Identify which cell holds the provided text, then report its (x, y) central coordinate. 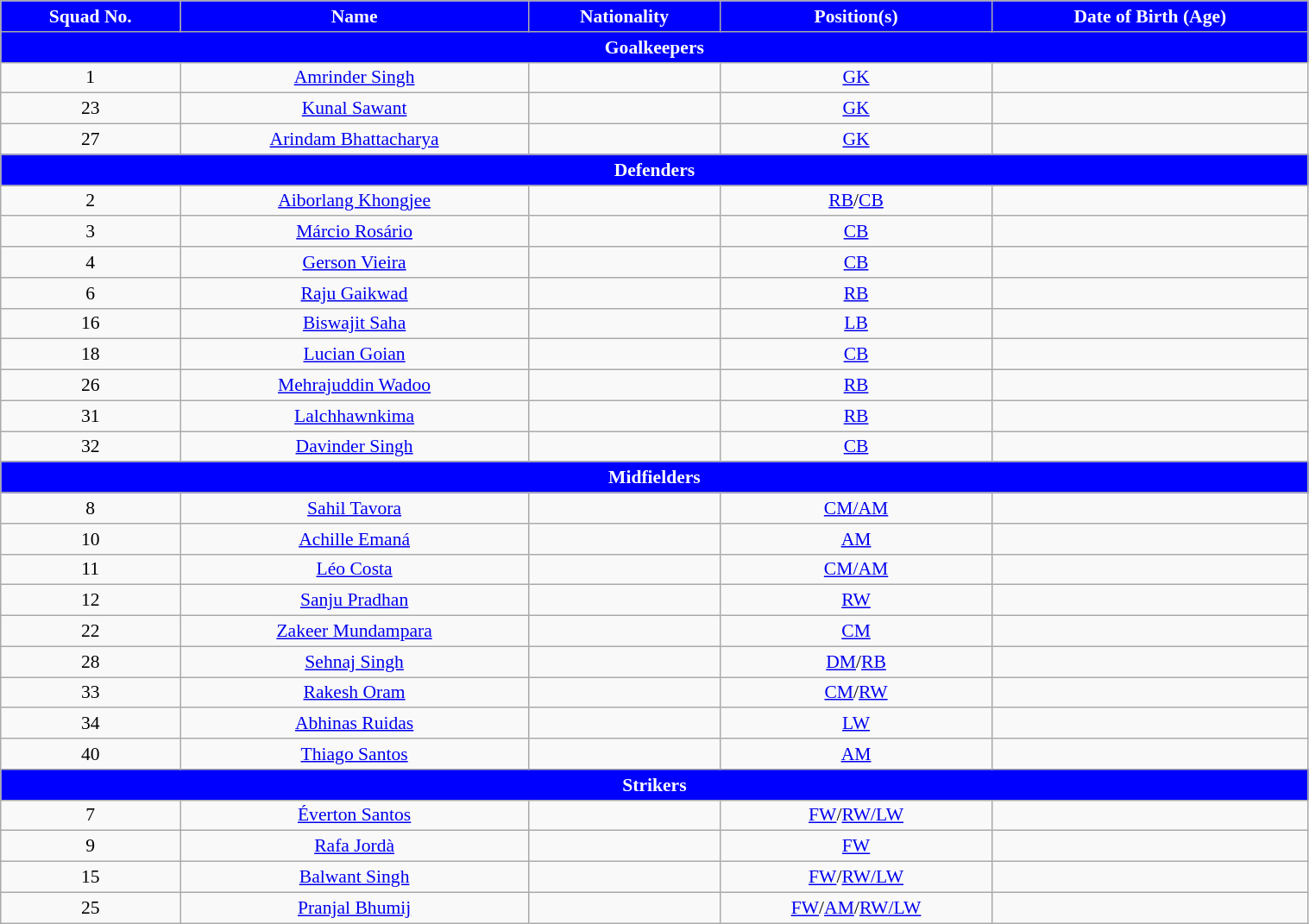
12 (91, 600)
Strikers (654, 785)
15 (91, 877)
DM/RB (856, 662)
23 (91, 109)
Pranjal Bhumij (355, 908)
Raju Gaikwad (355, 293)
LB (856, 324)
CM (856, 632)
Mehrajuddin Wadoo (355, 386)
Sehnaj Singh (355, 662)
Rafa Jordà (355, 846)
CM/RW (856, 693)
Name (355, 16)
34 (91, 724)
Aiborlang Khongjee (355, 201)
Gerson Vieira (355, 262)
Léo Costa (355, 569)
Defenders (654, 170)
22 (91, 632)
2 (91, 201)
33 (91, 693)
Squad No. (91, 16)
25 (91, 908)
Márcio Rosário (355, 232)
32 (91, 447)
11 (91, 569)
26 (91, 386)
Midfielders (654, 478)
Lalchhawnkima (355, 416)
Achille Emaná (355, 539)
18 (91, 355)
9 (91, 846)
Kunal Sawant (355, 109)
Sanju Pradhan (355, 600)
Éverton Santos (355, 815)
RW (856, 600)
Biswajit Saha (355, 324)
31 (91, 416)
Amrinder Singh (355, 78)
1 (91, 78)
RB/CB (856, 201)
28 (91, 662)
FW (856, 846)
40 (91, 754)
6 (91, 293)
Sahil Tavora (355, 508)
FW/AM/RW/LW (856, 908)
4 (91, 262)
Zakeer Mundampara (355, 632)
Abhinas Ruidas (355, 724)
8 (91, 508)
Position(s) (856, 16)
Davinder Singh (355, 447)
Rakesh Oram (355, 693)
Thiago Santos (355, 754)
Lucian Goian (355, 355)
7 (91, 815)
Nationality (625, 16)
Balwant Singh (355, 877)
Date of Birth (Age) (1150, 16)
LW (856, 724)
Arindam Bhattacharya (355, 140)
3 (91, 232)
27 (91, 140)
16 (91, 324)
Goalkeepers (654, 47)
10 (91, 539)
